Identify which cell holds the provided text, then report its [x, y] central coordinate. 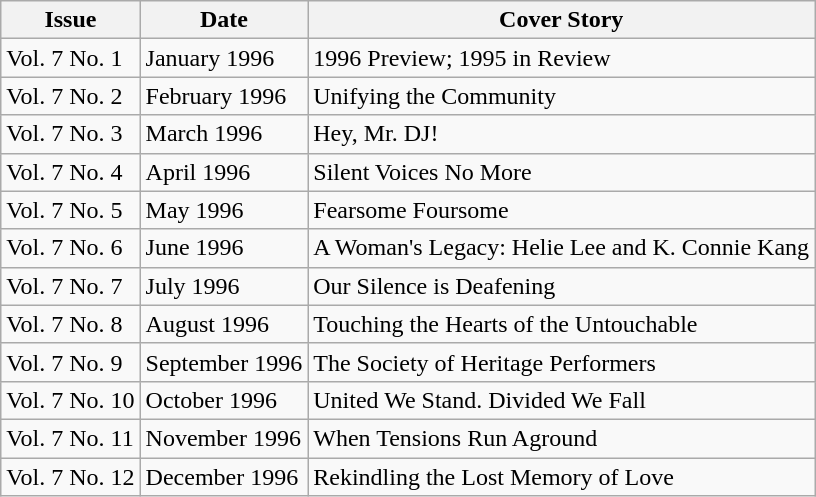
Unifying the Community [562, 96]
United We Stand. Divided We Fall [562, 400]
Vol. 7 No. 1 [70, 58]
April 1996 [224, 172]
September 1996 [224, 362]
Vol. 7 No. 5 [70, 210]
Touching the Hearts of the Untouchable [562, 324]
October 1996 [224, 400]
December 1996 [224, 477]
March 1996 [224, 134]
May 1996 [224, 210]
June 1996 [224, 248]
Vol. 7 No. 9 [70, 362]
Fearsome Foursome [562, 210]
July 1996 [224, 286]
The Society of Heritage Performers [562, 362]
Vol. 7 No. 2 [70, 96]
Date [224, 20]
Vol. 7 No. 7 [70, 286]
Vol. 7 No. 12 [70, 477]
Hey, Mr. DJ! [562, 134]
February 1996 [224, 96]
November 1996 [224, 438]
A Woman's Legacy: Helie Lee and K. Connie Kang [562, 248]
August 1996 [224, 324]
Vol. 7 No. 6 [70, 248]
Vol. 7 No. 3 [70, 134]
Issue [70, 20]
January 1996 [224, 58]
When Tensions Run Aground [562, 438]
Vol. 7 No. 10 [70, 400]
Silent Voices No More [562, 172]
Vol. 7 No. 11 [70, 438]
Our Silence is Deafening [562, 286]
Rekindling the Lost Memory of Love [562, 477]
Vol. 7 No. 8 [70, 324]
1996 Preview; 1995 in Review [562, 58]
Cover Story [562, 20]
Vol. 7 No. 4 [70, 172]
